For the text-containing cell, return its midpoint in (x, y) coordinate format. 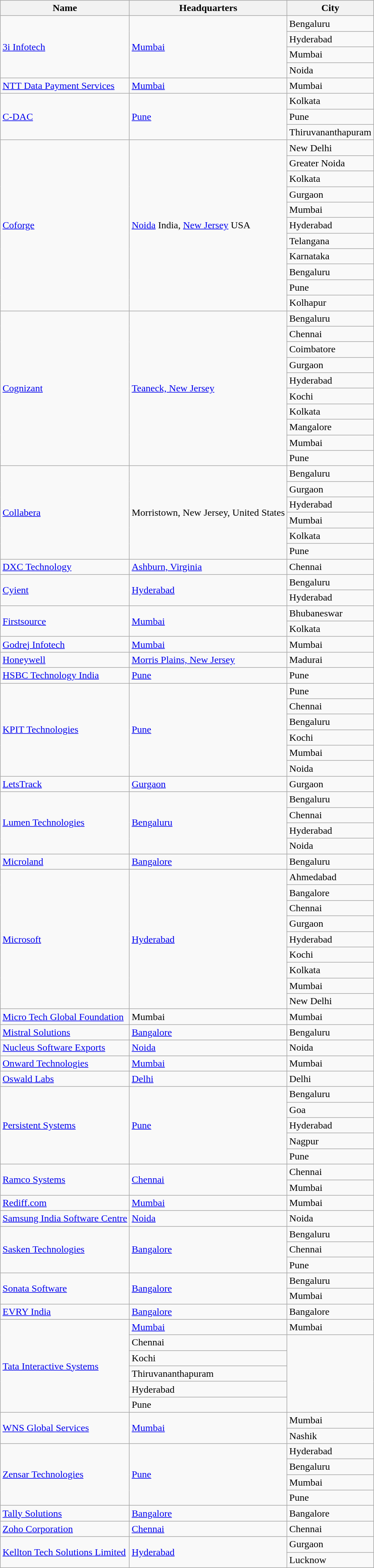
HSBC Technology India (65, 675)
Onward Technologies (65, 1063)
Name (65, 8)
EVRY India (65, 1312)
Morris Plains, New Jersey (209, 660)
Sasken Technologies (65, 1250)
3i Infotech (65, 47)
Sonata Software (65, 1288)
Ramco Systems (65, 1179)
Headquarters (209, 8)
Kolhapur (330, 303)
Noida India, New Jersey USA (209, 225)
Godrej Infotech (65, 644)
Rediff.com (65, 1203)
Microsoft (65, 939)
Coforge (65, 225)
Goa (330, 1110)
Telangana (330, 241)
Tata Interactive Systems (65, 1366)
Microland (65, 861)
Cyient (65, 590)
Greater Noida (330, 163)
Lumen Technologies (65, 823)
Collabera (65, 512)
Micro Tech Global Foundation (65, 1017)
WNS Global Services (65, 1428)
Karnataka (330, 256)
Nucleus Software Exports (65, 1048)
NTT Data Payment Services (65, 86)
Honeywell (65, 660)
DXC Technology (65, 567)
Teaneck, New Jersey (209, 388)
Ashburn, Virginia (209, 567)
Mangalore (330, 427)
Oswald Labs (65, 1079)
Lucknow (330, 1560)
Mistral Solutions (65, 1032)
Samsung India Software Centre (65, 1219)
KPIT Technologies (65, 730)
Tally Solutions (65, 1513)
C-DAC (65, 117)
Zensar Technologies (65, 1475)
Morristown, New Jersey, United States (209, 512)
Nashik (330, 1435)
Ahmedabad (330, 877)
City (330, 8)
Cognizant (65, 388)
LetsTrack (65, 784)
Coimbatore (330, 349)
Nagpur (330, 1141)
Zoho Corporation (65, 1529)
Kellton Tech Solutions Limited (65, 1552)
Persistent Systems (65, 1125)
Madurai (330, 660)
Bhubaneswar (330, 613)
Firstsource (65, 621)
